Determine the [X, Y] coordinate at the center of the cell enclosing the given text.  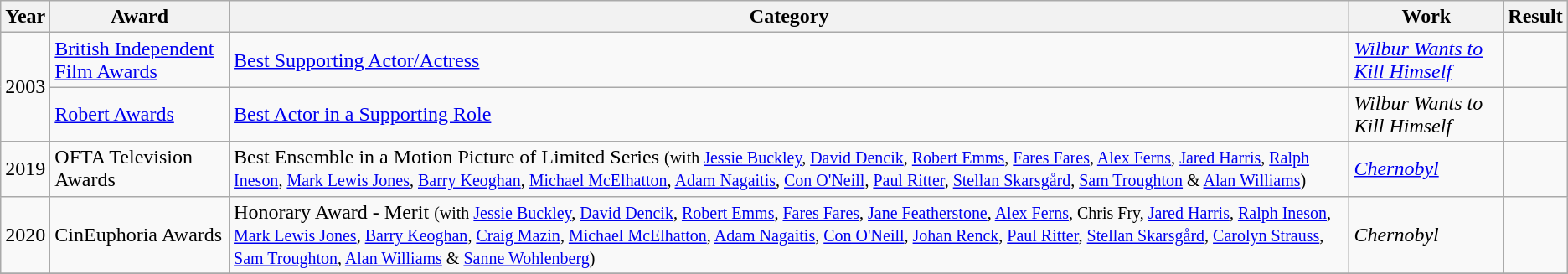
Best Actor in a Supporting Role [789, 114]
Award [140, 17]
British Independent Film Awards [140, 60]
2003 [25, 87]
Robert Awards [140, 114]
Work [1426, 17]
Category [789, 17]
2020 [25, 235]
CinEuphoria Awards [140, 235]
OFTA Television Awards [140, 169]
Year [25, 17]
Result [1535, 17]
2019 [25, 169]
Best Supporting Actor/Actress [789, 60]
